Extract the (X, Y) coordinate from the center of the cell holding the provided text.  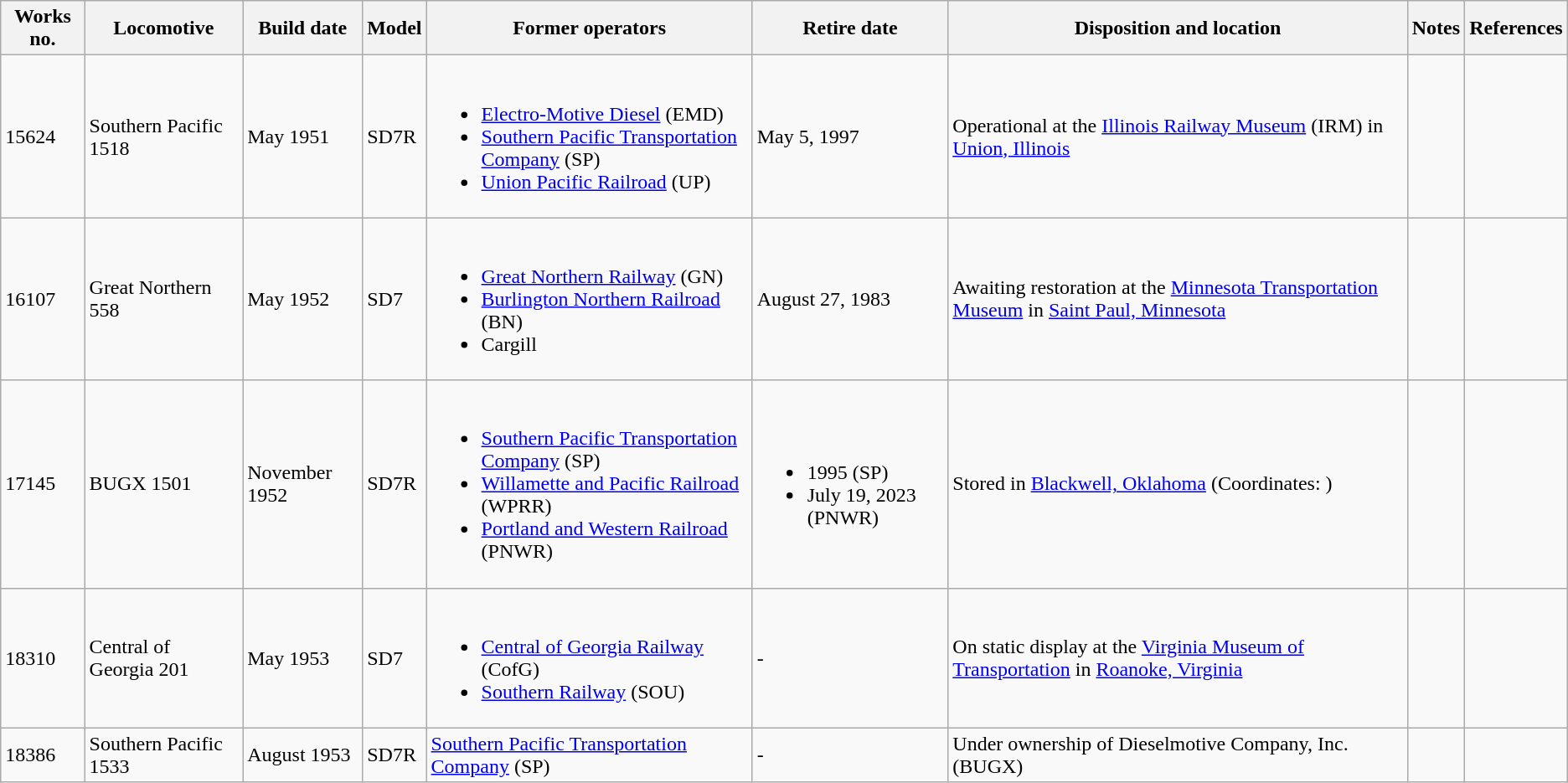
18386 (43, 755)
Former operators (590, 28)
Build date (303, 28)
May 1951 (303, 137)
Retire date (850, 28)
Works no. (43, 28)
Electro-Motive Diesel (EMD)Southern Pacific Transportation Company (SP)Union Pacific Railroad (UP) (590, 137)
15624 (43, 137)
Central of Georgia 201 (164, 658)
Under ownership of Dieselmotive Company, Inc. (BUGX) (1178, 755)
Stored in Blackwell, Oklahoma (Coordinates: ) (1178, 484)
May 5, 1997 (850, 137)
May 1952 (303, 299)
Great Northern 558 (164, 299)
Notes (1436, 28)
Model (395, 28)
17145 (43, 484)
November 1952 (303, 484)
18310 (43, 658)
16107 (43, 299)
Southern Pacific 1533 (164, 755)
BUGX 1501 (164, 484)
Southern Pacific Transportation Company (SP) (590, 755)
Disposition and location (1178, 28)
On static display at the Virginia Museum of Transportation in Roanoke, Virginia (1178, 658)
Southern Pacific Transportation Company (SP)Willamette and Pacific Railroad (WPRR)Portland and Western Railroad (PNWR) (590, 484)
Southern Pacific 1518 (164, 137)
August 1953 (303, 755)
1995 (SP)July 19, 2023 (PNWR) (850, 484)
Awaiting restoration at the Minnesota Transportation Museum in Saint Paul, Minnesota (1178, 299)
May 1953 (303, 658)
August 27, 1983 (850, 299)
Central of Georgia Railway (CofG)Southern Railway (SOU) (590, 658)
Operational at the Illinois Railway Museum (IRM) in Union, Illinois (1178, 137)
Great Northern Railway (GN)Burlington Northern Railroad (BN)Cargill (590, 299)
References (1516, 28)
Locomotive (164, 28)
